Extract the (x, y) coordinate from the center of the cell holding the provided text.  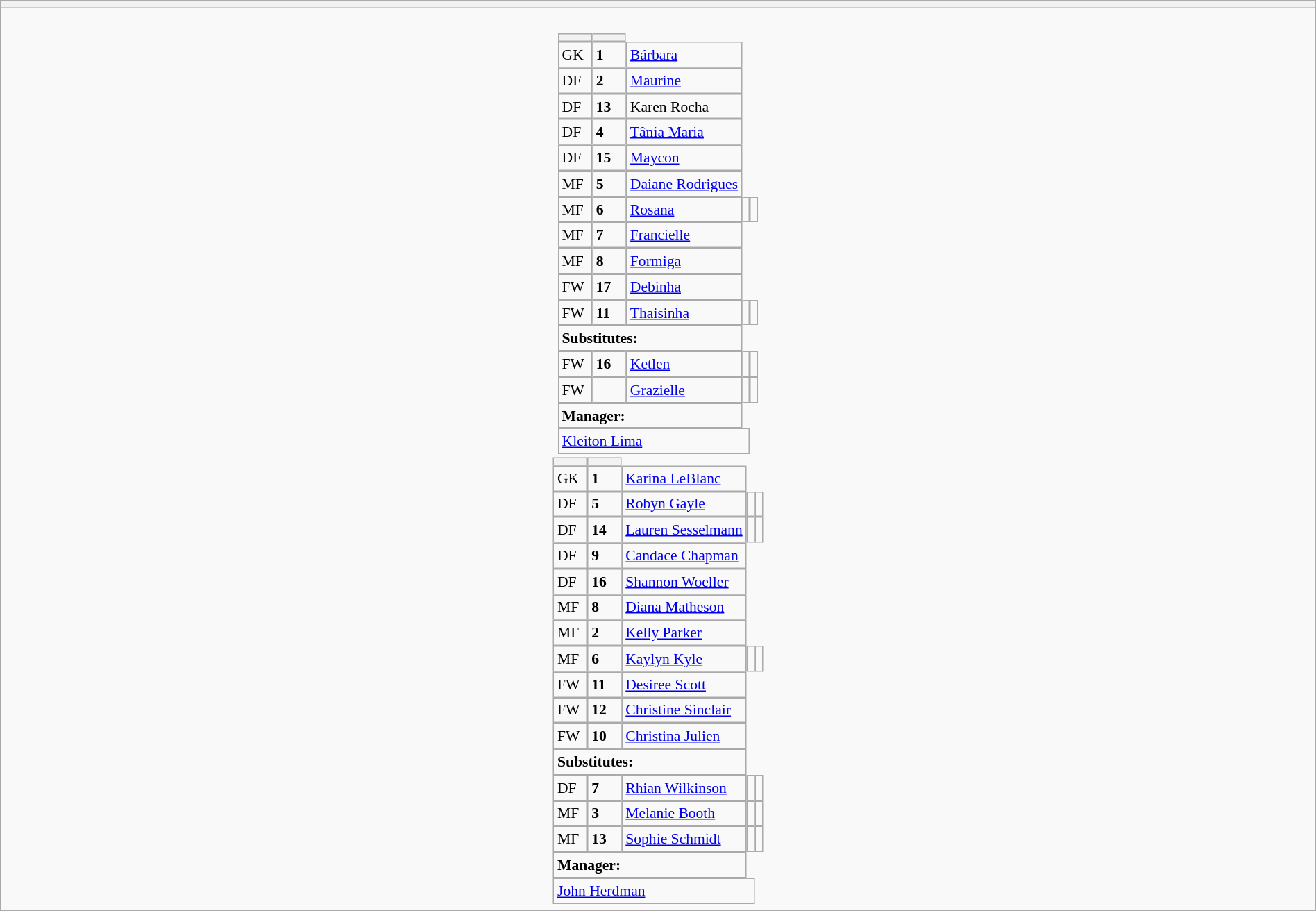
Melanie Booth (684, 814)
Kleiton Lima (654, 442)
Tânia Maria (684, 132)
Desiree Scott (684, 685)
Shannon Woeller (684, 582)
Rhian Wilkinson (684, 787)
12 (604, 710)
4 (609, 132)
14 (604, 529)
Kaylyn Kyle (684, 658)
Bárbara (684, 54)
Karen Rocha (684, 107)
Kelly Parker (684, 633)
Candace Chapman (684, 555)
Christine Sinclair (684, 710)
10 (604, 736)
Maurine (684, 81)
Diana Matheson (684, 607)
Robyn Gayle (684, 504)
Formiga (684, 261)
Grazielle (684, 390)
3 (604, 814)
15 (609, 158)
Daiane Rodrigues (684, 183)
Rosana (684, 210)
Karina LeBlanc (684, 478)
Ketlen (684, 364)
9 (604, 555)
Francielle (684, 235)
John Herdman (654, 890)
Maycon (684, 158)
Debinha (684, 286)
17 (609, 286)
Sophie Schmidt (684, 839)
Lauren Sesselmann (684, 529)
Christina Julien (684, 736)
Thaisinha (684, 312)
